From the cell containing the given text, extract its center point as (x, y) coordinate. 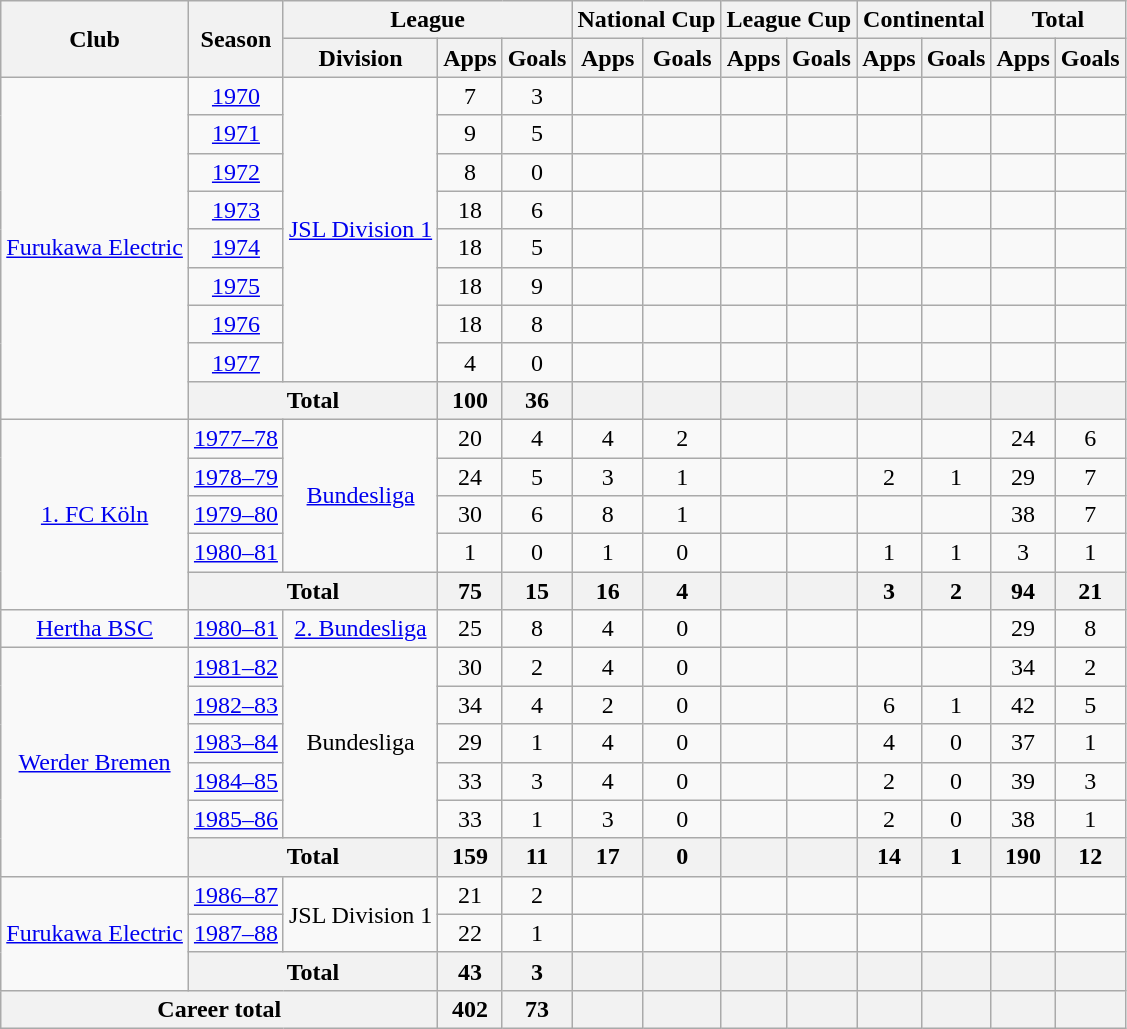
11 (537, 857)
1973 (236, 210)
Hertha BSC (95, 629)
12 (1090, 857)
402 (470, 1009)
1971 (236, 134)
1985–86 (236, 819)
94 (1023, 591)
1984–85 (236, 781)
League (427, 20)
Werder Bremen (95, 762)
73 (537, 1009)
Season (236, 39)
20 (470, 438)
159 (470, 857)
National Cup (646, 20)
17 (608, 857)
36 (537, 400)
1978–79 (236, 477)
Division (360, 58)
Career total (220, 1009)
1975 (236, 286)
1986–87 (236, 895)
1979–80 (236, 515)
75 (470, 591)
1982–83 (236, 705)
1981–82 (236, 667)
1977–78 (236, 438)
14 (889, 857)
1987–88 (236, 933)
42 (1023, 705)
1977 (236, 362)
16 (608, 591)
1. FC Köln (95, 514)
43 (470, 971)
1970 (236, 96)
22 (470, 933)
League Cup (789, 20)
25 (470, 629)
Continental (924, 20)
190 (1023, 857)
39 (1023, 781)
2. Bundesliga (360, 629)
1974 (236, 248)
1983–84 (236, 743)
1972 (236, 172)
100 (470, 400)
1976 (236, 324)
37 (1023, 743)
15 (537, 591)
Club (95, 39)
